For the text-containing cell, return its midpoint in (X, Y) coordinate format. 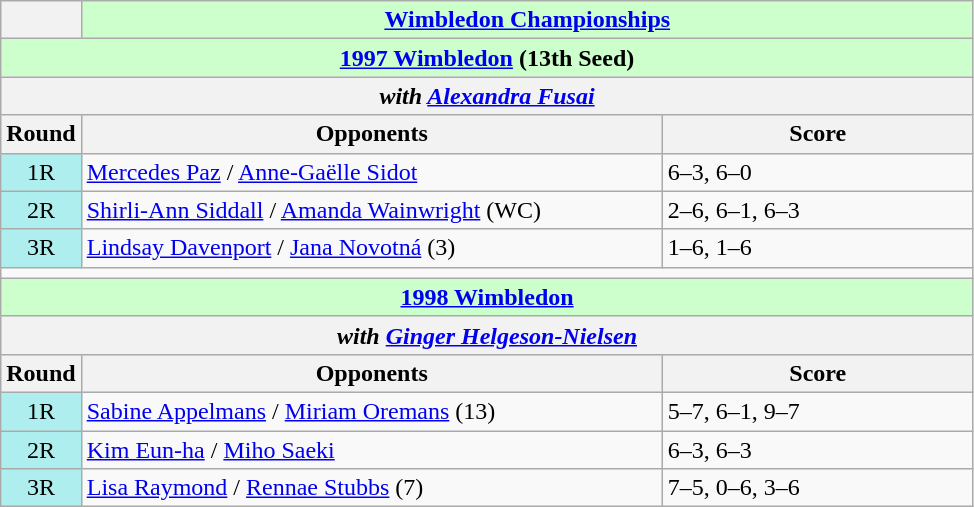
Lindsay Davenport / Jana Novotná (3) (372, 248)
6–3, 6–0 (818, 172)
Mercedes Paz / Anne-Gaëlle Sidot (372, 172)
1998 Wimbledon (488, 297)
Kim Eun-ha / Miho Saeki (372, 449)
Sabine Appelmans / Miriam Oremans (13) (372, 411)
7–5, 0–6, 3–6 (818, 488)
1997 Wimbledon (13th Seed) (488, 58)
5–7, 6–1, 9–7 (818, 411)
with Alexandra Fusai (488, 96)
Lisa Raymond / Rennae Stubbs (7) (372, 488)
1–6, 1–6 (818, 248)
2–6, 6–1, 6–3 (818, 210)
Shirli-Ann Siddall / Amanda Wainwright (WC) (372, 210)
with Ginger Helgeson-Nielsen (488, 335)
Wimbledon Championships (527, 20)
6–3, 6–3 (818, 449)
